For the text-containing cell, return its midpoint in (x, y) coordinate format. 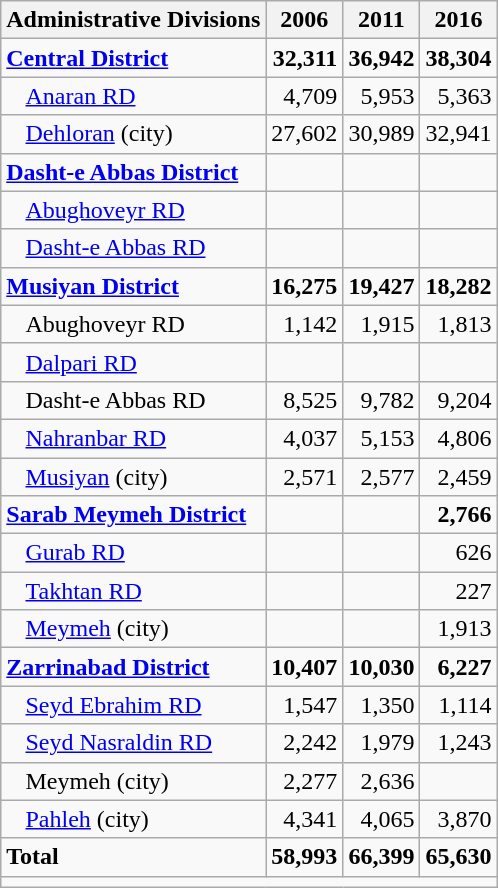
30,989 (382, 134)
58,993 (304, 857)
Musiyan (city) (134, 477)
Zarrinabad District (134, 667)
2,766 (458, 515)
18,282 (458, 286)
2006 (304, 20)
2011 (382, 20)
36,942 (382, 58)
Sarab Meymeh District (134, 515)
Administrative Divisions (134, 20)
8,525 (304, 400)
4,709 (304, 96)
Dasht-e Abbas District (134, 172)
10,407 (304, 667)
Gurab RD (134, 553)
1,915 (382, 324)
4,065 (382, 819)
Pahleh (city) (134, 819)
5,153 (382, 438)
66,399 (382, 857)
5,363 (458, 96)
65,630 (458, 857)
Seyd Ebrahim RD (134, 705)
1,913 (458, 629)
626 (458, 553)
2016 (458, 20)
16,275 (304, 286)
2,242 (304, 743)
5,953 (382, 96)
2,459 (458, 477)
Nahranbar RD (134, 438)
38,304 (458, 58)
6,227 (458, 667)
1,142 (304, 324)
2,577 (382, 477)
9,204 (458, 400)
3,870 (458, 819)
2,571 (304, 477)
32,311 (304, 58)
4,341 (304, 819)
9,782 (382, 400)
4,037 (304, 438)
1,813 (458, 324)
Anaran RD (134, 96)
19,427 (382, 286)
10,030 (382, 667)
1,979 (382, 743)
1,547 (304, 705)
Takhtan RD (134, 591)
2,636 (382, 781)
1,114 (458, 705)
227 (458, 591)
Dehloran (city) (134, 134)
1,350 (382, 705)
Musiyan District (134, 286)
Dalpari RD (134, 362)
Total (134, 857)
Central District (134, 58)
27,602 (304, 134)
2,277 (304, 781)
32,941 (458, 134)
1,243 (458, 743)
4,806 (458, 438)
Seyd Nasraldin RD (134, 743)
